Pinpoint the cell where the given text exists, returning its [X, Y] midpoint coordinate. 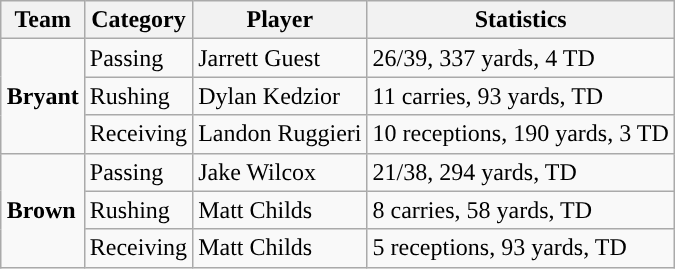
Bryant [42, 96]
Landon Ruggieri [280, 134]
8 carries, 58 yards, TD [520, 210]
Category [138, 20]
Brown [42, 210]
26/39, 337 yards, 4 TD [520, 58]
5 receptions, 93 yards, TD [520, 248]
11 carries, 93 yards, TD [520, 96]
21/38, 294 yards, TD [520, 172]
Dylan Kedzior [280, 96]
Jake Wilcox [280, 172]
Player [280, 20]
Statistics [520, 20]
Jarrett Guest [280, 58]
Team [42, 20]
10 receptions, 190 yards, 3 TD [520, 134]
